Search for the cell housing the specified text and yield its [X, Y] center coordinate. 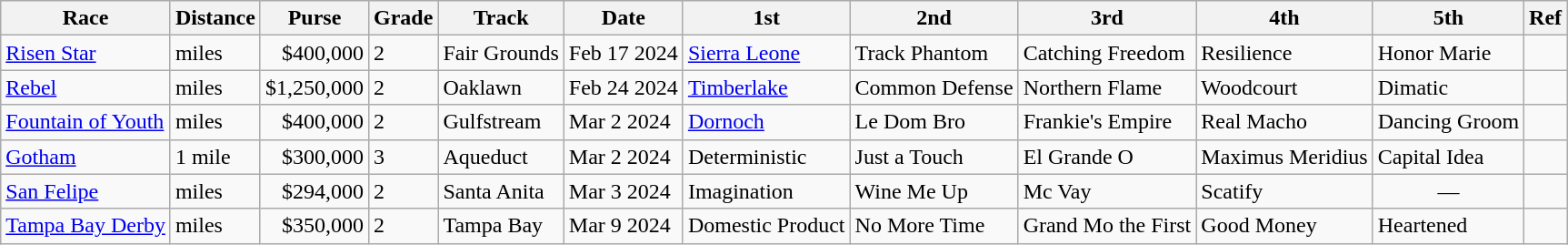
Purse [315, 18]
Date [624, 18]
Gotham [85, 157]
Common Defense [934, 87]
Race [85, 18]
Wine Me Up [934, 191]
Distance [215, 18]
Northern Flame [1107, 87]
Gulfstream [501, 122]
Frankie's Empire [1107, 122]
Aqueduct [501, 157]
— [1448, 191]
$300,000 [315, 157]
Oaklawn [501, 87]
Track Phantom [934, 53]
Woodcourt [1284, 87]
Santa Anita [501, 191]
No More Time [934, 226]
Real Macho [1284, 122]
Just a Touch [934, 157]
Dancing Groom [1448, 122]
Ref [1545, 18]
Timberlake [766, 87]
4th [1284, 18]
Imagination [766, 191]
Grand Mo the First [1107, 226]
Heartened [1448, 226]
$1,250,000 [315, 87]
Catching Freedom [1107, 53]
Fair Grounds [501, 53]
Sierra Leone [766, 53]
Good Money [1284, 226]
Capital Idea [1448, 157]
Honor Marie [1448, 53]
Mc Vay [1107, 191]
Dimatic [1448, 87]
Domestic Product [766, 226]
1st [766, 18]
5th [1448, 18]
San Felipe [85, 191]
Deterministic [766, 157]
Feb 17 2024 [624, 53]
Tampa Bay Derby [85, 226]
Dornoch [766, 122]
Scatify [1284, 191]
El Grande O [1107, 157]
Fountain of Youth [85, 122]
Mar 3 2024 [624, 191]
$294,000 [315, 191]
Risen Star [85, 53]
1 mile [215, 157]
3rd [1107, 18]
Tampa Bay [501, 226]
Track [501, 18]
Le Dom Bro [934, 122]
$350,000 [315, 226]
2nd [934, 18]
Rebel [85, 87]
3 [404, 157]
Grade [404, 18]
Maximus Meridius [1284, 157]
Mar 9 2024 [624, 226]
Resilience [1284, 53]
Feb 24 2024 [624, 87]
